From the cell containing the given text, extract its center point as [x, y] coordinate. 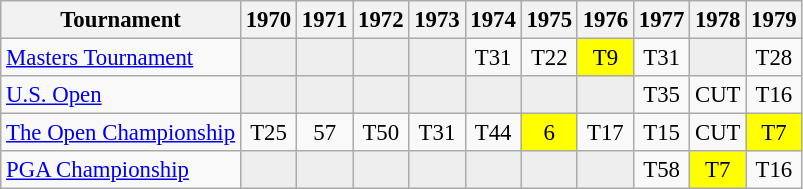
T22 [549, 58]
1974 [493, 20]
T17 [605, 133]
U.S. Open [121, 95]
1979 [774, 20]
1977 [661, 20]
1976 [605, 20]
1978 [718, 20]
T50 [381, 133]
T28 [774, 58]
PGA Championship [121, 170]
1970 [268, 20]
T35 [661, 95]
T58 [661, 170]
Masters Tournament [121, 58]
T44 [493, 133]
Tournament [121, 20]
T9 [605, 58]
1973 [437, 20]
T25 [268, 133]
1972 [381, 20]
1971 [325, 20]
T15 [661, 133]
The Open Championship [121, 133]
57 [325, 133]
6 [549, 133]
1975 [549, 20]
